Locate the cell with the specified text and output its [x, y] center coordinate. 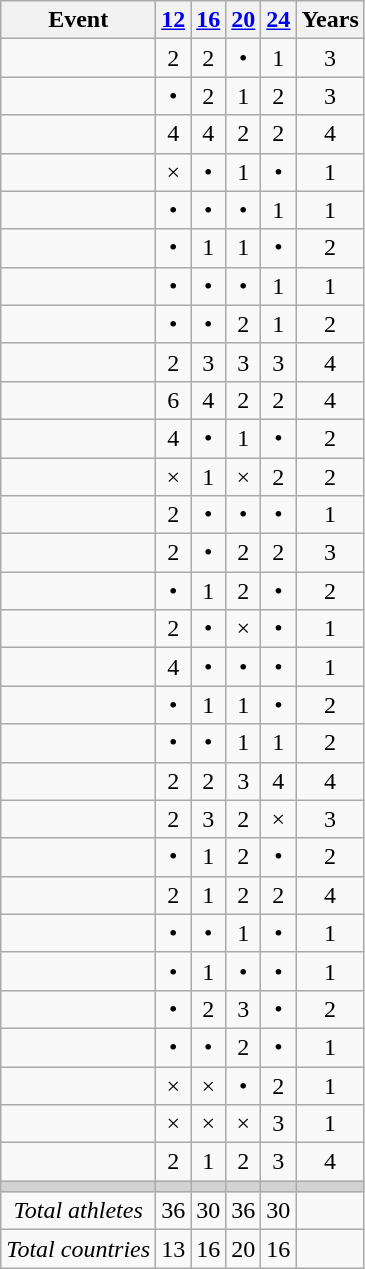
Event [78, 20]
24 [278, 20]
6 [174, 400]
Years [330, 20]
Total athletes [78, 1211]
13 [174, 1249]
Total countries [78, 1249]
12 [174, 20]
